Scan for the cell matching the given text and deliver its (X, Y) coordinate at center. 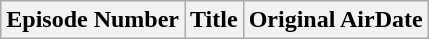
Original AirDate (336, 20)
Episode Number (93, 20)
Title (214, 20)
